Identify which cell holds the provided text, then report its [x, y] central coordinate. 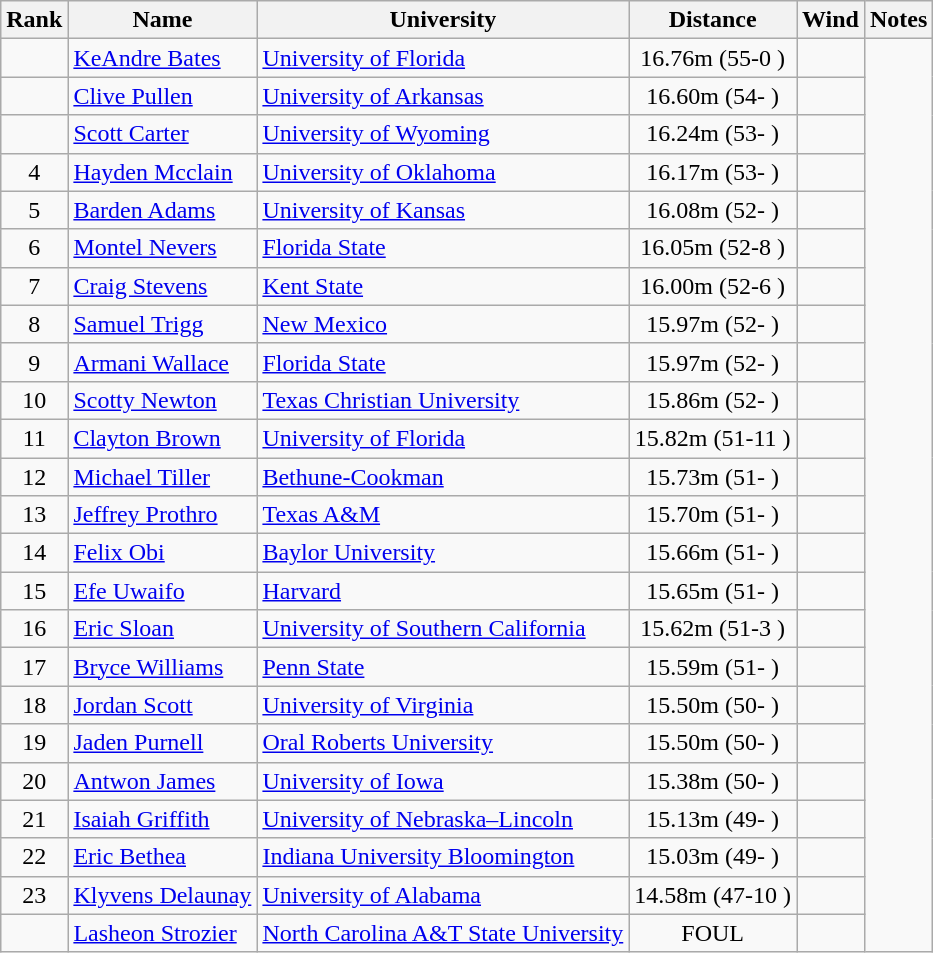
15.70m (51- ) [713, 515]
4 [34, 172]
15.82m (51-11 ) [713, 438]
Isaiah Griffith [162, 819]
University of Arkansas [443, 96]
Texas A&M [443, 515]
Jeffrey Prothro [162, 515]
15.86m (52- ) [713, 400]
Bethune-Cookman [443, 477]
Oral Roberts University [443, 743]
18 [34, 705]
15.62m (51-3 ) [713, 629]
Indiana University Bloomington [443, 857]
Distance [713, 20]
Kent State [443, 286]
11 [34, 438]
Texas Christian University [443, 400]
Scotty Newton [162, 400]
Antwon James [162, 781]
16.17m (53- ) [713, 172]
5 [34, 210]
17 [34, 667]
10 [34, 400]
University of Iowa [443, 781]
Klyvens Delaunay [162, 895]
Armani Wallace [162, 362]
23 [34, 895]
15.73m (51- ) [713, 477]
16.08m (52- ) [713, 210]
Michael Tiller [162, 477]
15.59m (51- ) [713, 667]
15.03m (49- ) [713, 857]
Jordan Scott [162, 705]
University of Virginia [443, 705]
12 [34, 477]
Baylor University [443, 553]
Clive Pullen [162, 96]
19 [34, 743]
Hayden Mcclain [162, 172]
Penn State [443, 667]
University of Wyoming [443, 134]
13 [34, 515]
22 [34, 857]
15.38m (50- ) [713, 781]
University of Nebraska–Lincoln [443, 819]
Lasheon Strozier [162, 933]
16.00m (52-6 ) [713, 286]
New Mexico [443, 324]
Efe Uwaifo [162, 591]
FOUL [713, 933]
University of Kansas [443, 210]
Harvard [443, 591]
University of Southern California [443, 629]
Barden Adams [162, 210]
14 [34, 553]
21 [34, 819]
University of Alabama [443, 895]
9 [34, 362]
Rank [34, 20]
14.58m (47-10 ) [713, 895]
16.24m (53- ) [713, 134]
Clayton Brown [162, 438]
Name [162, 20]
15.66m (51- ) [713, 553]
15 [34, 591]
KeAndre Bates [162, 58]
Eric Bethea [162, 857]
Wind [830, 20]
Scott Carter [162, 134]
Craig Stevens [162, 286]
16.76m (55-0 ) [713, 58]
Jaden Purnell [162, 743]
Bryce Williams [162, 667]
6 [34, 248]
16 [34, 629]
8 [34, 324]
7 [34, 286]
Samuel Trigg [162, 324]
Notes [898, 20]
University [443, 20]
Felix Obi [162, 553]
Eric Sloan [162, 629]
16.05m (52-8 ) [713, 248]
16.60m (54- ) [713, 96]
15.65m (51- ) [713, 591]
20 [34, 781]
15.13m (49- ) [713, 819]
North Carolina A&T State University [443, 933]
Montel Nevers [162, 248]
University of Oklahoma [443, 172]
